Return [X, Y] of the center of cell containing provided text 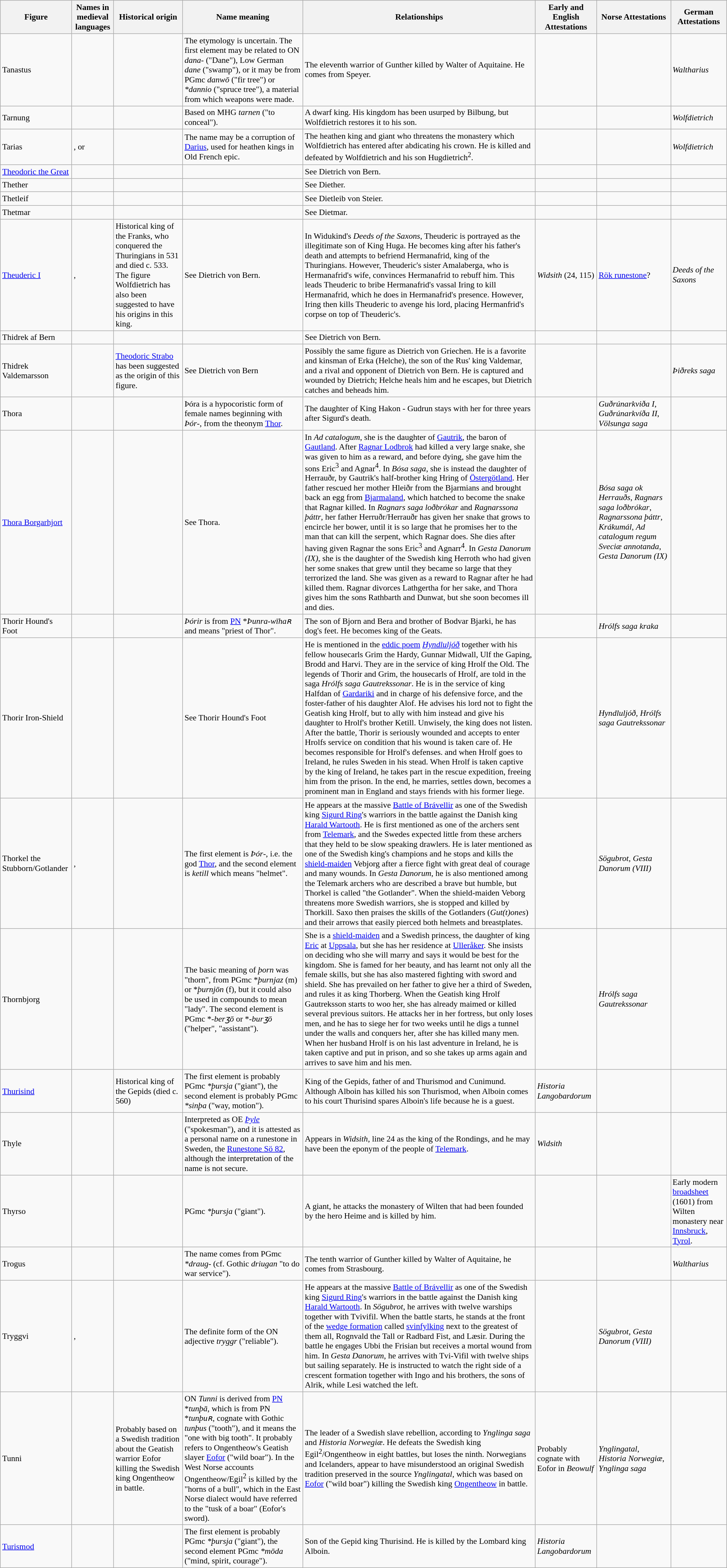
Hyndluljóð, Hrólfs saga Gautrekssonar [633, 718]
Thora Borgarhjort [36, 523]
See Diether. [419, 185]
Theuderic I [36, 275]
Appears in Widsith, line 24 as the king of the Rondings, and he may have been the eponym of the people of Telemark. [419, 1143]
Probably based on a Swedish tradition about the Geatish warrior Eofor killing the Swedish king Ongentheow in battle. [148, 1458]
German Attestations [699, 17]
Early and English Attestations [566, 17]
The son of Bjorn and Bera and brother of Bodvar Bjarki, he has dog's feet. He becomes king of the Geats. [419, 626]
Probably cognate with Eofor in Beowulf [566, 1458]
See Thorir Hound's Foot [243, 718]
Thorkel the Stubborn/Gotlander [36, 864]
Thyrso [36, 1212]
Thorir Hound's Foot [36, 626]
Thidrek af Bern [36, 338]
The first element is probably PGmc *þursja ("giant"), the second element PGmc *mōda ("mind, spirit, courage"). [243, 1547]
Bósa saga ok Herrauðs, Ragnars saga loðbrókar, Ragnarssona þáttr, Krákumál, Ad catalogum regum Sveciæ annotanda, Gesta Danorum (IX) [633, 523]
A dwarf king. His kingdom has been usurped by Bilbung, but Wolfdietrich restores it to his son. [419, 117]
Tanastus [36, 70]
Names in medieval languages [93, 17]
Thornbjorg [36, 999]
Figure [36, 17]
Early modern broadsheet (1601) from Wilten monastery near Innsbruck, Tyrol. [699, 1212]
Thorir Iron-Shield [36, 718]
PGmc *þursja ("giant"). [243, 1212]
Thora [36, 414]
Trogus [36, 1264]
The definite form of the ON adjective tryggr ("reliable"). [243, 1337]
Norse Attestations [633, 17]
The eleventh warrior of Gunther killed by Walter of Aquitaine. He comes from Speyer. [419, 70]
Based on MHG tarnen ("to conceal"). [243, 117]
A giant, he attacks the monastery of Wilten that had been founded by the hero Heime and is killed by him. [419, 1212]
Thetleif [36, 199]
Rök runestone? [633, 275]
Thurisind [36, 1091]
Þiðreks saga [699, 371]
Deeds of the Saxons [699, 275]
, or [93, 147]
Theodoric the Great [36, 172]
See Dietmar. [419, 213]
Þórir is from PN *Þunra-wīhaʀ and means "priest of Thor". [243, 626]
Name meaning [243, 17]
Historical king of the Gepids (died c. 560) [148, 1091]
The first element is probably PGmc *þursja ("giant"), the second element is probably PGmc *sinþa ("way, motion"). [243, 1091]
Thetmar [36, 213]
Ynglingatal, Historia Norwegiæ, Ynglinga saga [633, 1458]
Tunni [36, 1458]
Tarnung [36, 117]
Tryggvi [36, 1337]
See Dietrich von Bern [243, 371]
Historical origin [148, 17]
Tarias [36, 147]
Thether [36, 185]
Hrólfs saga kraka [633, 626]
Theodoric Strabo has been suggested as the origin of this figure. [148, 371]
The name may be a corruption of Darius, used for heathen kings in Old French epic. [243, 147]
The tenth warrior of Gunther killed by Walter of Aquitaine, he comes from Strasbourg. [419, 1264]
Hrólfs saga Gautrekssonar [633, 999]
Widsith (24, 115) [566, 275]
Þóra is a hypocoristic form of female names beginning with Þór-, from the theonym Thor. [243, 414]
See Dietleib von Steier. [419, 199]
Son of the Gepid king Thurisind. He is killed by the Lombard king Alboin. [419, 1547]
See Thora. [243, 523]
Guðrúnarkviða I, Guðrúnarkvíða II, Völsunga saga [633, 414]
Thidrek Valdemarsson [36, 371]
Thyle [36, 1143]
Turismod [36, 1547]
Widsith [566, 1143]
The daughter of King Hakon - Gudrun stays with her for three years after Sigurd's death. [419, 414]
The name comes from PGmc *draug- (cf. Gothic driugan "to do war service"). [243, 1264]
Relationships [419, 17]
The first element is Þór-, i.e. the god Thor, and the second element is ketill which means "helmet". [243, 864]
